For the text-containing cell, return its midpoint in (X, Y) coordinate format. 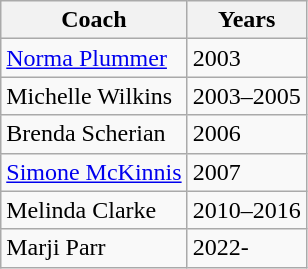
Melinda Clarke (94, 210)
Marji Parr (94, 248)
Years (246, 20)
Brenda Scherian (94, 134)
Coach (94, 20)
2006 (246, 134)
2003 (246, 58)
Norma Plummer (94, 58)
2022- (246, 248)
Michelle Wilkins (94, 96)
2010–2016 (246, 210)
2007 (246, 172)
2003–2005 (246, 96)
Simone McKinnis (94, 172)
